Pinpoint the cell where the given text exists, returning its (x, y) midpoint coordinate. 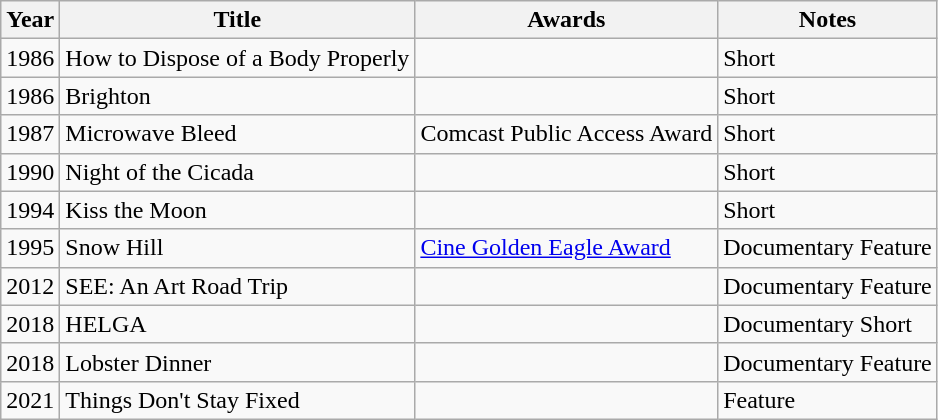
Feature (828, 400)
2012 (30, 286)
Comcast Public Access Award (566, 134)
Kiss the Moon (238, 210)
Night of the Cicada (238, 172)
2021 (30, 400)
Things Don't Stay Fixed (238, 400)
1994 (30, 210)
HELGA (238, 324)
Brighton (238, 96)
Microwave Bleed (238, 134)
SEE: An Art Road Trip (238, 286)
Awards (566, 20)
Cine Golden Eagle Award (566, 248)
Title (238, 20)
Documentary Short (828, 324)
How to Dispose of a Body Properly (238, 58)
Notes (828, 20)
Snow Hill (238, 248)
Lobster Dinner (238, 362)
Year (30, 20)
1995 (30, 248)
1990 (30, 172)
1987 (30, 134)
